Identify which cell holds the provided text, then report its (x, y) central coordinate. 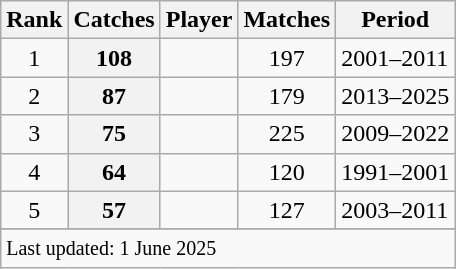
Player (199, 20)
87 (114, 96)
Catches (114, 20)
108 (114, 58)
2009–2022 (396, 134)
120 (287, 172)
1 (34, 58)
225 (287, 134)
Matches (287, 20)
Period (396, 20)
179 (287, 96)
2003–2011 (396, 210)
4 (34, 172)
75 (114, 134)
Rank (34, 20)
64 (114, 172)
Last updated: 1 June 2025 (228, 248)
2 (34, 96)
3 (34, 134)
197 (287, 58)
5 (34, 210)
2013–2025 (396, 96)
2001–2011 (396, 58)
1991–2001 (396, 172)
57 (114, 210)
127 (287, 210)
